Scan for the cell matching the given text and deliver its (X, Y) coordinate at center. 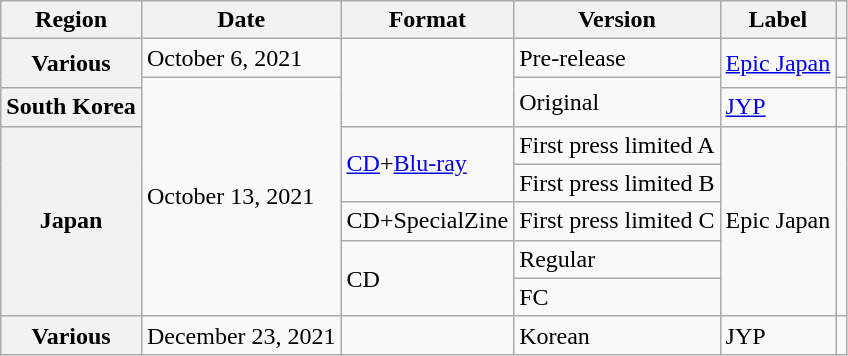
CD+Blu-ray (428, 164)
Original (617, 102)
Format (428, 20)
South Korea (72, 107)
Korean (617, 335)
CD (428, 278)
October 13, 2021 (241, 196)
October 6, 2021 (241, 58)
Regular (617, 259)
Region (72, 20)
Japan (72, 221)
Date (241, 20)
FC (617, 297)
December 23, 2021 (241, 335)
First press limited C (617, 221)
First press limited B (617, 183)
Version (617, 20)
First press limited A (617, 145)
CD+SpecialZine (428, 221)
Pre-release (617, 58)
Label (778, 20)
